Detect which cell encompasses the target text, then output its (X, Y) center coordinate. 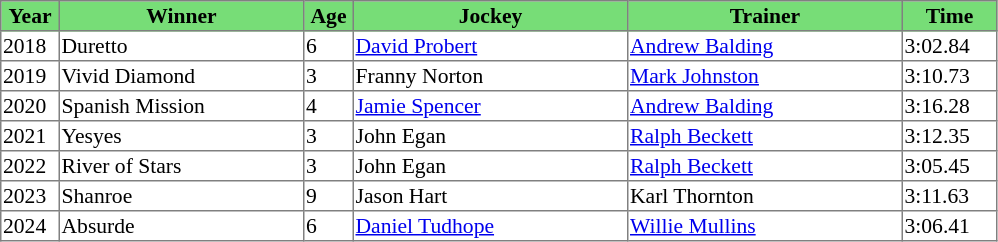
Jamie Spencer (490, 106)
Winner (181, 16)
4 (329, 106)
Karl Thornton (765, 196)
Yesyes (181, 136)
Vivid Diamond (181, 76)
Willie Mullins (765, 226)
Shanroe (181, 196)
2019 (30, 76)
2018 (30, 46)
Duretto (181, 46)
2020 (30, 106)
Time (949, 16)
3:10.73 (949, 76)
Age (329, 16)
Trainer (765, 16)
2021 (30, 136)
Jockey (490, 16)
3:06.41 (949, 226)
Jason Hart (490, 196)
3:11.63 (949, 196)
2022 (30, 166)
3:12.35 (949, 136)
3:02.84 (949, 46)
2023 (30, 196)
3:16.28 (949, 106)
Year (30, 16)
Franny Norton (490, 76)
Daniel Tudhope (490, 226)
River of Stars (181, 166)
Absurde (181, 226)
9 (329, 196)
2024 (30, 226)
David Probert (490, 46)
3:05.45 (949, 166)
Mark Johnston (765, 76)
Spanish Mission (181, 106)
